Scan for the cell matching the given text and deliver its [x, y] coordinate at center. 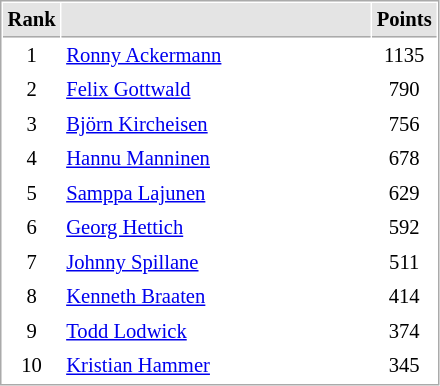
592 [404, 228]
511 [404, 262]
Samppa Lajunen [216, 194]
629 [404, 194]
1 [32, 56]
Ronny Ackermann [216, 56]
8 [32, 296]
790 [404, 90]
Rank [32, 20]
6 [32, 228]
1135 [404, 56]
Kenneth Braaten [216, 296]
9 [32, 332]
Points [404, 20]
2 [32, 90]
10 [32, 366]
374 [404, 332]
5 [32, 194]
Todd Lodwick [216, 332]
Felix Gottwald [216, 90]
Kristian Hammer [216, 366]
3 [32, 124]
Georg Hettich [216, 228]
7 [32, 262]
Hannu Manninen [216, 158]
Johnny Spillane [216, 262]
Björn Kircheisen [216, 124]
4 [32, 158]
345 [404, 366]
414 [404, 296]
678 [404, 158]
756 [404, 124]
